Return the [X, Y] coordinate for the center point of the cell that contains the specified text.  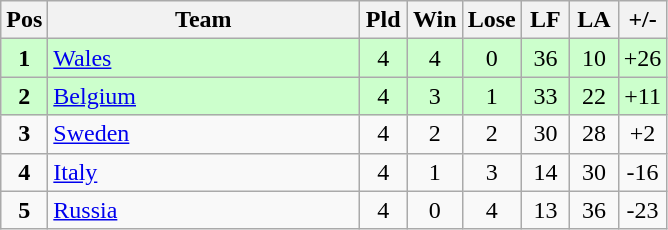
Sweden [204, 134]
Wales [204, 58]
+2 [642, 134]
+26 [642, 58]
10 [594, 58]
Russia [204, 210]
LF [546, 20]
Team [204, 20]
Italy [204, 172]
Lose [492, 20]
+11 [642, 96]
-16 [642, 172]
-23 [642, 210]
Win [434, 20]
Pos [24, 20]
14 [546, 172]
LA [594, 20]
22 [594, 96]
33 [546, 96]
Pld [384, 20]
Belgium [204, 96]
+/- [642, 20]
5 [24, 210]
13 [546, 210]
28 [594, 134]
